For the text-containing cell, return its midpoint in (x, y) coordinate format. 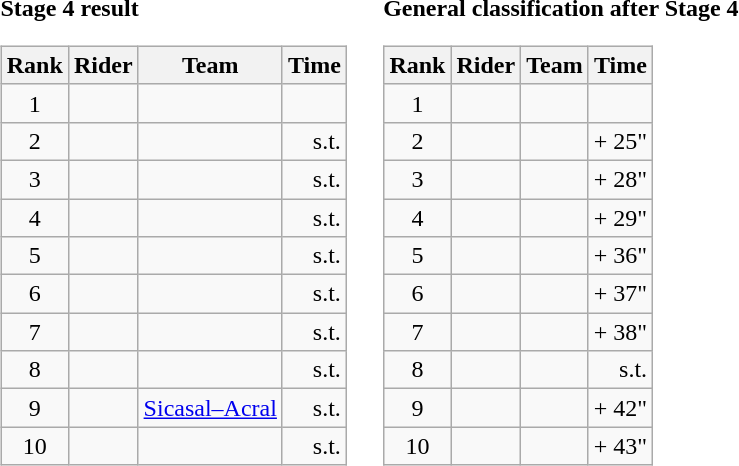
+ 37" (620, 294)
+ 43" (620, 446)
+ 25" (620, 141)
+ 38" (620, 332)
Sicasal–Acral (210, 408)
+ 28" (620, 179)
+ 29" (620, 217)
+ 42" (620, 408)
+ 36" (620, 256)
